Output the (x, y) coordinate of the center of the cell containing the given text.  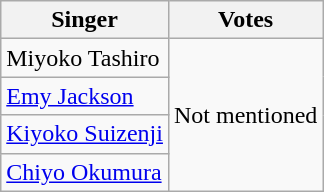
Kiyoko Suizenji (85, 134)
Miyoko Tashiro (85, 58)
Singer (85, 20)
Votes (245, 20)
Chiyo Okumura (85, 172)
Not mentioned (245, 115)
Emy Jackson (85, 96)
